Capture the cell that displays the provided text and extract its [X, Y] central coordinate. 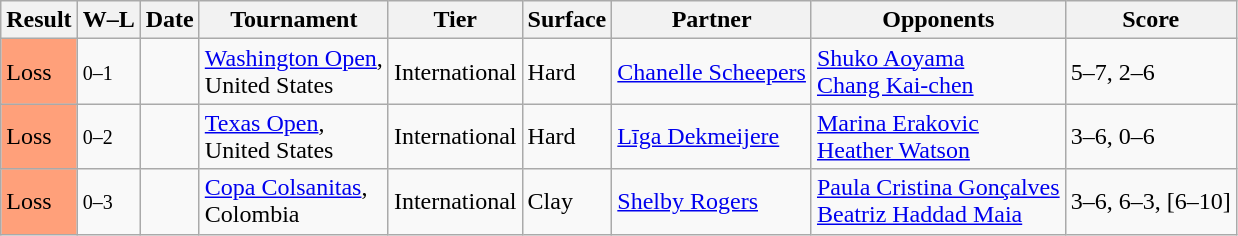
Paula Cristina Gonçalves Beatriz Haddad Maia [938, 202]
3–6, 0–6 [1150, 136]
Marina Erakovic Heather Watson [938, 136]
Score [1150, 20]
Texas Open, United States [294, 136]
Shuko Aoyama Chang Kai-chen [938, 72]
3–6, 6–3, [6–10] [1150, 202]
0–3 [108, 202]
Date [170, 20]
Shelby Rogers [712, 202]
W–L [108, 20]
Clay [567, 202]
5–7, 2–6 [1150, 72]
Opponents [938, 20]
Chanelle Scheepers [712, 72]
0–1 [108, 72]
Partner [712, 20]
Surface [567, 20]
Result [39, 20]
Līga Dekmeijere [712, 136]
Washington Open, United States [294, 72]
Tournament [294, 20]
Tier [455, 20]
0–2 [108, 136]
Copa Colsanitas, Colombia [294, 202]
